Detect which cell encompasses the target text, then output its (X, Y) center coordinate. 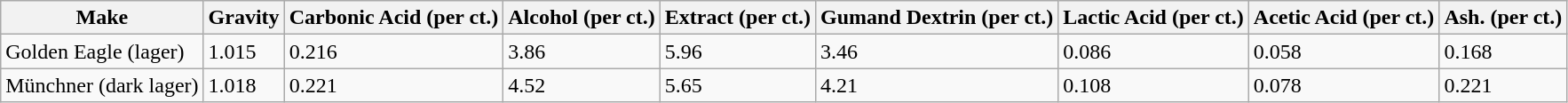
Golden Eagle (lager) (102, 51)
1.018 (243, 85)
Extract (per ct.) (737, 18)
Make (102, 18)
Gravity (243, 18)
Münchner (dark lager) (102, 85)
4.21 (936, 85)
3.46 (936, 51)
Acetic Acid (per ct.) (1344, 18)
Gumand Dextrin (per ct.) (936, 18)
0.168 (1503, 51)
3.86 (582, 51)
Ash. (per ct.) (1503, 18)
0.216 (394, 51)
0.086 (1154, 51)
5.96 (737, 51)
0.058 (1344, 51)
Carbonic Acid (per ct.) (394, 18)
0.078 (1344, 85)
Alcohol (per ct.) (582, 18)
4.52 (582, 85)
Lactic Acid (per ct.) (1154, 18)
0.108 (1154, 85)
5.65 (737, 85)
1.015 (243, 51)
